Identify which cell holds the provided text, then report its [x, y] central coordinate. 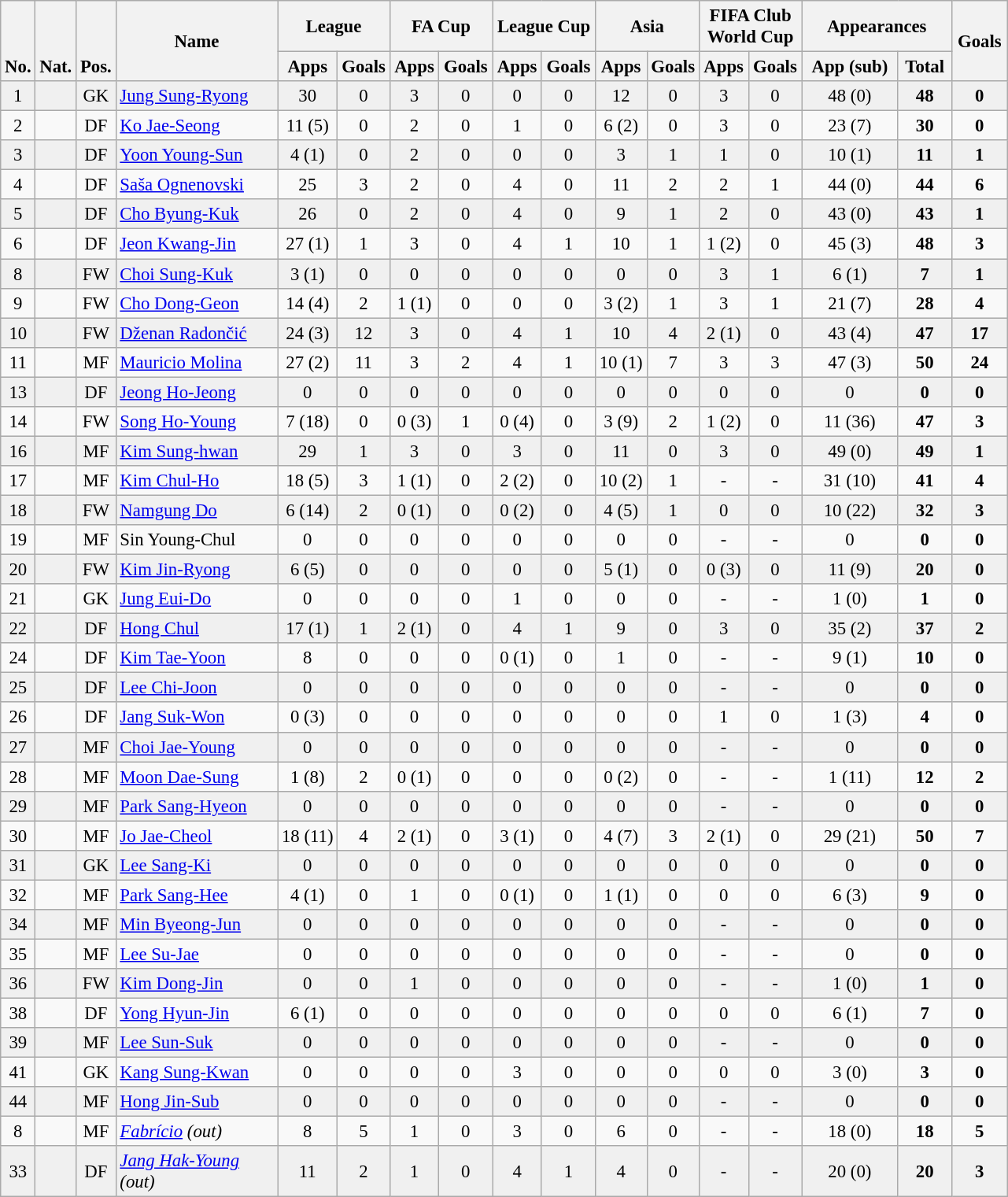
43 (4) [850, 333]
Sin Young-Chul [197, 540]
3 (0) [850, 1073]
Park Sang-Hyeon [197, 806]
Asia [647, 27]
48 (0) [850, 96]
6 (14) [308, 510]
11 (5) [308, 126]
31 (10) [850, 481]
Yoon Young-Sun [197, 155]
4 (5) [621, 510]
11 (9) [850, 570]
17 (1) [308, 629]
9 (1) [850, 658]
Hong Jin-Sub [197, 1102]
33 [18, 1171]
Appearances [877, 27]
League [334, 27]
Yong Hyun-Jin [197, 1014]
Moon Dae-Sung [197, 777]
Min Byeong-Jun [197, 925]
Fabrício (out) [197, 1132]
49 [925, 451]
49 (0) [850, 451]
13 [18, 392]
Mauricio Molina [197, 362]
14 [18, 422]
Kim Dong-Jin [197, 984]
Kim Chul-Ho [197, 481]
Name [197, 41]
Kim Tae-Yoon [197, 658]
27 (1) [308, 244]
Lee Sun-Suk [197, 1043]
Jeong Ho-Jeong [197, 392]
Jung Sung-Ryong [197, 96]
10 (22) [850, 510]
Choi Jae-Young [197, 747]
43 (0) [850, 215]
3 (9) [621, 422]
Ko Jae-Seong [197, 126]
35 (2) [850, 629]
21 (7) [850, 303]
Jo Jae-Cheol [197, 836]
18 (5) [308, 481]
6 (2) [621, 126]
10 (2) [621, 481]
37 [925, 629]
38 [18, 1014]
Cho Dong-Geon [197, 303]
18 (11) [308, 836]
Choi Sung-Kuk [197, 274]
35 [18, 954]
Cho Byung-Kuk [197, 215]
Lee Chi-Joon [197, 688]
27 [18, 747]
7 (18) [308, 422]
Park Sang-Hee [197, 895]
45 (3) [850, 244]
Jung Eui-Do [197, 599]
39 [18, 1043]
14 (4) [308, 303]
34 [18, 925]
Namgung Do [197, 510]
Song Ho-Young [197, 422]
2 (2) [518, 481]
47 (3) [850, 362]
Total [925, 67]
20 (0) [850, 1171]
FIFA Club World Cup [751, 27]
4 (7) [621, 836]
Lee Su-Jae [197, 954]
5 (1) [621, 570]
1 (11) [850, 777]
22 [18, 629]
27 (2) [308, 362]
Jeon Kwang-Jin [197, 244]
6 (5) [308, 570]
Kim Sung-hwan [197, 451]
League Cup [545, 27]
1 (3) [850, 718]
Kang Sung-Kwan [197, 1073]
FA Cup [441, 27]
1 (8) [308, 777]
Nat. [56, 41]
0 (4) [518, 422]
18 (0) [850, 1132]
16 [18, 451]
Lee Sang-Ki [197, 866]
44 (0) [850, 185]
36 [18, 984]
11 (36) [850, 422]
Pos. [96, 41]
19 [18, 540]
21 [18, 599]
Jang Hak-Young (out) [197, 1171]
No. [18, 41]
3 (2) [621, 303]
24 (3) [308, 333]
23 (7) [850, 126]
Jang Suk-Won [197, 718]
31 [18, 866]
Dženan Radončić [197, 333]
Kim Jin-Ryong [197, 570]
Saša Ognenovski [197, 185]
29 (21) [850, 836]
6 (3) [850, 895]
App (sub) [850, 67]
43 [925, 215]
Hong Chul [197, 629]
